Output the [x, y] coordinate of the center of the cell containing the given text.  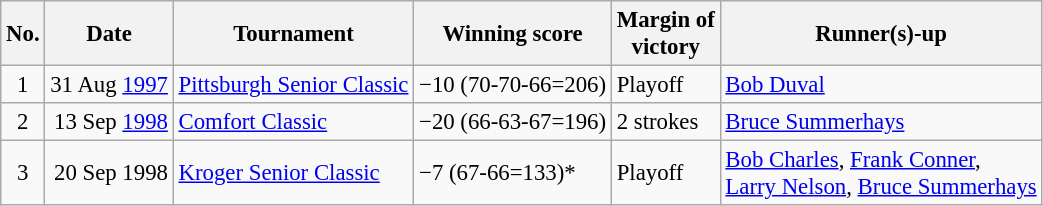
−10 (70-70-66=206) [513, 85]
Margin ofvictory [666, 34]
−7 (67-66=133)* [513, 174]
Bob Charles, Frank Conner, Larry Nelson, Bruce Summerhays [881, 174]
Winning score [513, 34]
Comfort Classic [294, 122]
Kroger Senior Classic [294, 174]
2 [23, 122]
2 strokes [666, 122]
Bruce Summerhays [881, 122]
13 Sep 1998 [109, 122]
No. [23, 34]
−20 (66-63-67=196) [513, 122]
1 [23, 85]
20 Sep 1998 [109, 174]
Runner(s)-up [881, 34]
Date [109, 34]
31 Aug 1997 [109, 85]
3 [23, 174]
Tournament [294, 34]
Pittsburgh Senior Classic [294, 85]
Bob Duval [881, 85]
